From the cell containing the given text, extract its center point as (x, y) coordinate. 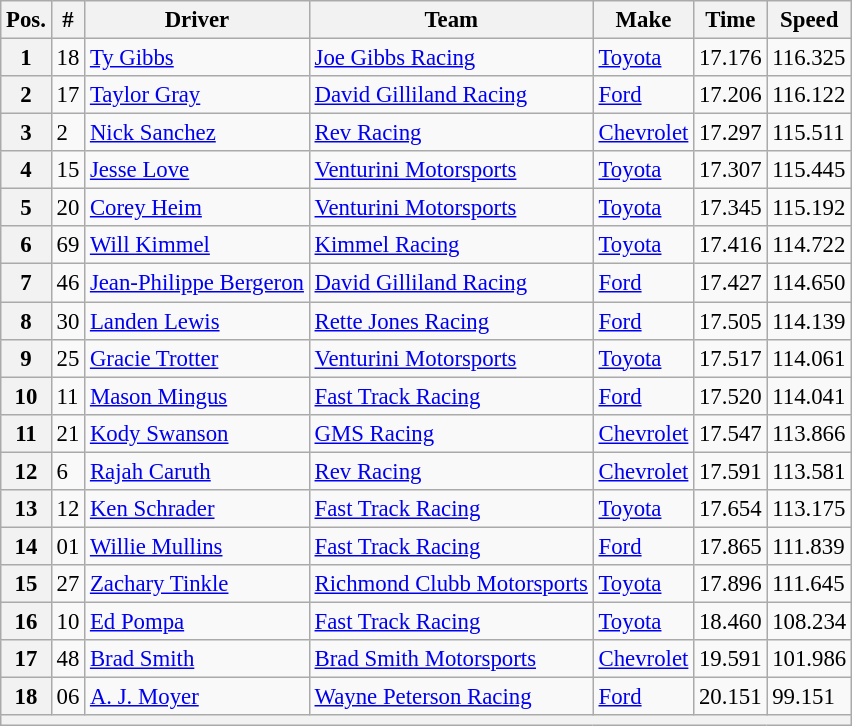
17.345 (730, 208)
06 (68, 697)
113.866 (810, 433)
# (68, 20)
GMS Racing (451, 433)
18.460 (730, 621)
69 (68, 245)
17.297 (730, 133)
30 (68, 321)
21 (68, 433)
Ty Gibbs (198, 58)
Jean-Philippe Bergeron (198, 283)
20 (68, 208)
114.061 (810, 358)
17.865 (730, 546)
17.520 (730, 396)
Corey Heim (198, 208)
46 (68, 283)
25 (68, 358)
17.206 (730, 95)
4 (26, 170)
113.581 (810, 471)
116.122 (810, 95)
20.151 (730, 697)
Taylor Gray (198, 95)
Will Kimmel (198, 245)
7 (26, 283)
Pos. (26, 20)
Time (730, 20)
Rette Jones Racing (451, 321)
115.192 (810, 208)
17.654 (730, 509)
114.139 (810, 321)
17.176 (730, 58)
Speed (810, 20)
17.547 (730, 433)
Richmond Clubb Motorsports (451, 584)
115.445 (810, 170)
13 (26, 509)
Gracie Trotter (198, 358)
9 (26, 358)
Driver (198, 20)
Kimmel Racing (451, 245)
101.986 (810, 659)
Make (643, 20)
Team (451, 20)
Brad Smith Motorsports (451, 659)
17.427 (730, 283)
Brad Smith (198, 659)
17.517 (730, 358)
17.416 (730, 245)
Wayne Peterson Racing (451, 697)
17.505 (730, 321)
Nick Sanchez (198, 133)
116.325 (810, 58)
111.839 (810, 546)
113.175 (810, 509)
114.041 (810, 396)
A. J. Moyer (198, 697)
108.234 (810, 621)
17.896 (730, 584)
99.151 (810, 697)
1 (26, 58)
Zachary Tinkle (198, 584)
Ken Schrader (198, 509)
Rajah Caruth (198, 471)
19.591 (730, 659)
Mason Mingus (198, 396)
Joe Gibbs Racing (451, 58)
114.650 (810, 283)
114.722 (810, 245)
Ed Pompa (198, 621)
111.645 (810, 584)
14 (26, 546)
16 (26, 621)
Willie Mullins (198, 546)
48 (68, 659)
Jesse Love (198, 170)
Landen Lewis (198, 321)
17.591 (730, 471)
3 (26, 133)
17.307 (730, 170)
5 (26, 208)
115.511 (810, 133)
27 (68, 584)
Kody Swanson (198, 433)
01 (68, 546)
8 (26, 321)
